Detect which cell encompasses the target text, then output its (X, Y) center coordinate. 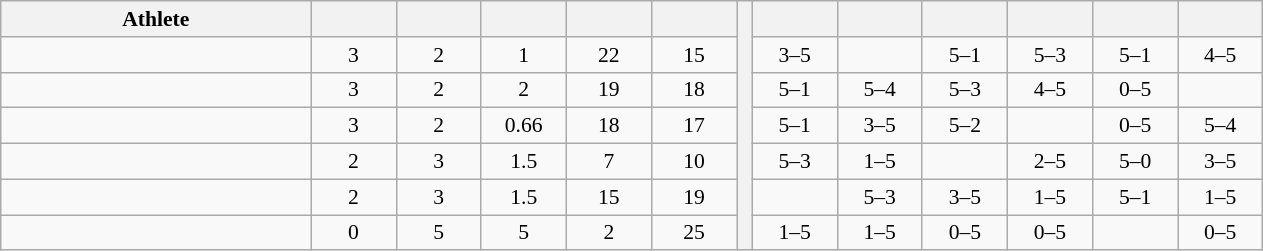
0 (354, 233)
5–2 (964, 126)
7 (608, 162)
10 (694, 162)
17 (694, 126)
1 (524, 55)
Athlete (156, 19)
5–0 (1136, 162)
25 (694, 233)
0.66 (524, 126)
22 (608, 55)
2–5 (1050, 162)
